From the cell containing the given text, extract its center point as (x, y) coordinate. 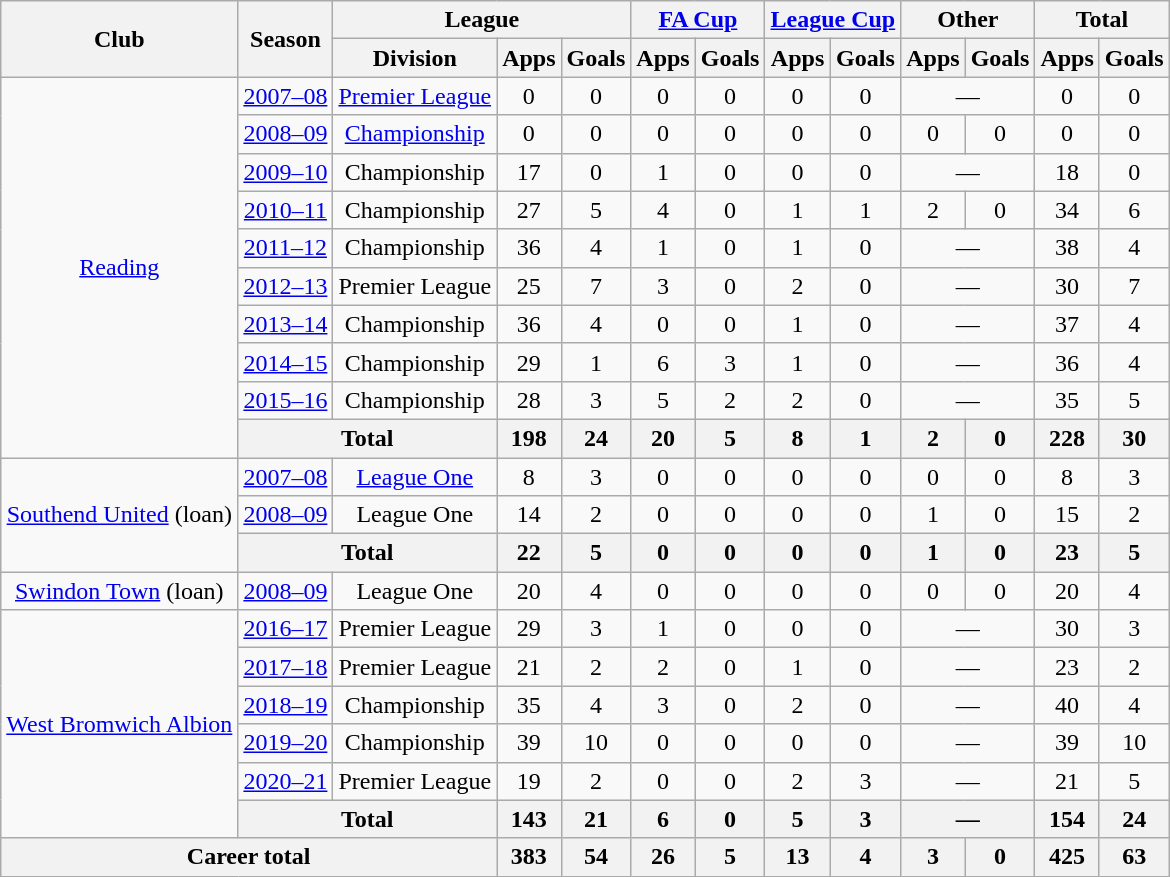
2016–17 (286, 629)
54 (596, 857)
Swindon Town (loan) (120, 591)
14 (529, 515)
2018–19 (286, 705)
18 (1067, 172)
198 (529, 438)
2013–14 (286, 324)
Division (415, 58)
2020–21 (286, 781)
Southend United (loan) (120, 515)
Other (968, 20)
383 (529, 857)
2012–13 (286, 286)
27 (529, 210)
28 (529, 400)
FA Cup (698, 20)
26 (663, 857)
Season (286, 39)
2019–20 (286, 743)
154 (1067, 819)
Career total (249, 857)
143 (529, 819)
22 (529, 553)
2011–12 (286, 248)
Reading (120, 268)
63 (1134, 857)
Club (120, 39)
25 (529, 286)
228 (1067, 438)
19 (529, 781)
15 (1067, 515)
2014–15 (286, 362)
2009–10 (286, 172)
37 (1067, 324)
40 (1067, 705)
17 (529, 172)
West Bromwich Albion (120, 724)
League (482, 20)
34 (1067, 210)
2017–18 (286, 667)
425 (1067, 857)
13 (798, 857)
2015–16 (286, 400)
38 (1067, 248)
2010–11 (286, 210)
League Cup (833, 20)
